Return [X, Y] of the center of cell containing provided text 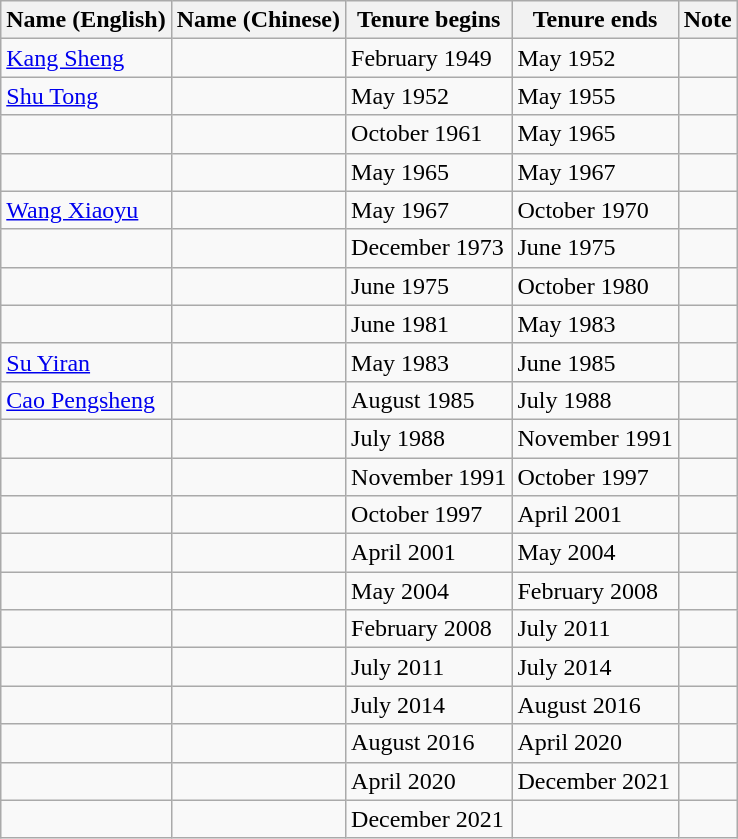
Wang Xiaoyu [86, 210]
Tenure begins [429, 20]
August 1985 [429, 400]
Tenure ends [595, 20]
Cao Pengsheng [86, 400]
Name (Chinese) [258, 20]
Name (English) [86, 20]
Note [708, 20]
October 1980 [595, 286]
February 1949 [429, 58]
May 1955 [595, 96]
Kang Sheng [86, 58]
Shu Tong [86, 96]
Su Yiran [86, 362]
December 1973 [429, 248]
October 1970 [595, 210]
June 1985 [595, 362]
October 1961 [429, 134]
June 1981 [429, 324]
